For the text-containing cell, return its midpoint in (X, Y) coordinate format. 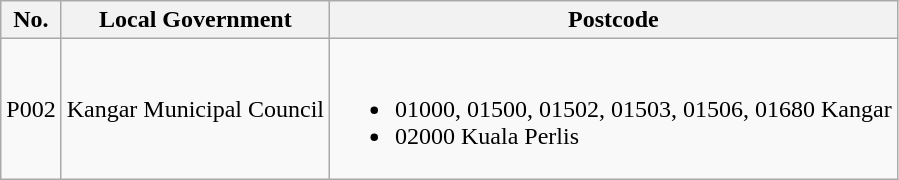
Kangar Municipal Council (195, 109)
Local Government (195, 20)
Postcode (614, 20)
P002 (31, 109)
01000, 01500, 01502, 01503, 01506, 01680 Kangar02000 Kuala Perlis (614, 109)
No. (31, 20)
